Return the (x, y) coordinate for the center point of the cell that contains the specified text.  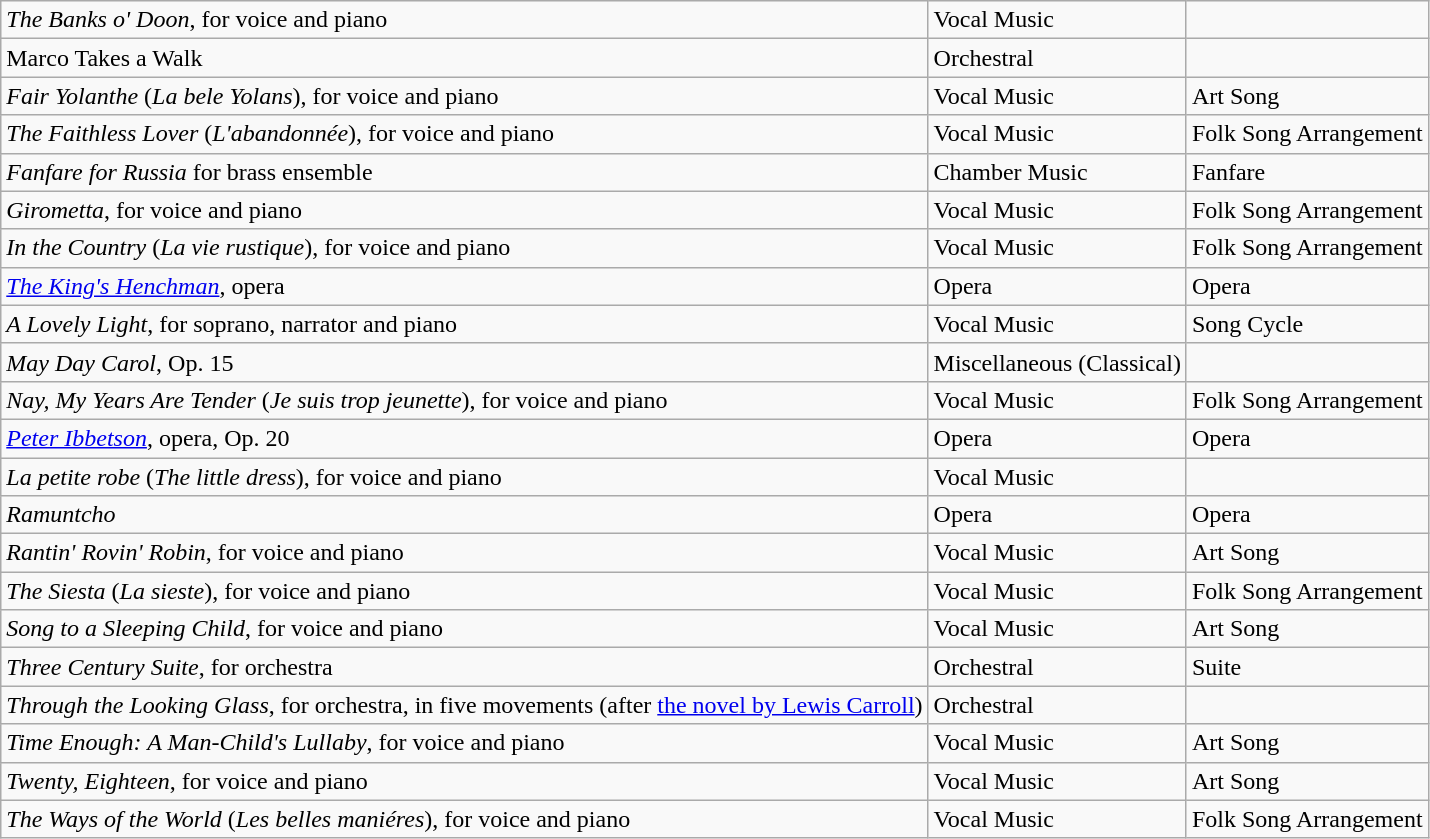
The King's Henchman, opera (464, 286)
Miscellaneous (Classical) (1057, 362)
In the Country (La vie rustique), for voice and piano (464, 248)
La petite robe (The little dress), for voice and piano (464, 477)
A Lovely Light, for soprano, narrator and piano (464, 324)
Girometta, for voice and piano (464, 210)
Fanfare for Russia for brass ensemble (464, 172)
Fair Yolanthe (La bele Yolans), for voice and piano (464, 96)
The Faithless Lover (L'abandonnée), for voice and piano (464, 134)
Chamber Music (1057, 172)
Through the Looking Glass, for orchestra, in five movements (after the novel by Lewis Carroll) (464, 705)
Nay, My Years Are Tender (Je suis trop jeunette), for voice and piano (464, 400)
Suite (1307, 667)
The Ways of the World (Les belles maniéres), for voice and piano (464, 819)
Peter Ibbetson, opera, Op. 20 (464, 438)
Ramuntcho (464, 515)
Three Century Suite, for orchestra (464, 667)
Fanfare (1307, 172)
May Day Carol, Op. 15 (464, 362)
Song to a Sleeping Child, for voice and piano (464, 629)
Rantin' Rovin' Robin, for voice and piano (464, 553)
Time Enough: A Man-Child's Lullaby, for voice and piano (464, 743)
Twenty, Eighteen, for voice and piano (464, 781)
Marco Takes a Walk (464, 58)
The Siesta (La sieste), for voice and piano (464, 591)
The Banks o' Doon, for voice and piano (464, 20)
Song Cycle (1307, 324)
